Identify which cell holds the provided text, then report its (x, y) central coordinate. 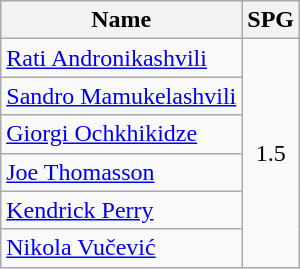
SPG (271, 20)
Kendrick Perry (122, 210)
Joe Thomasson (122, 172)
Name (122, 20)
Nikola Vučević (122, 248)
1.5 (271, 153)
Giorgi Ochkhikidze (122, 134)
Rati Andronikashvili (122, 58)
Sandro Mamukelashvili (122, 96)
